Locate the cell with the specified text and output its [x, y] center coordinate. 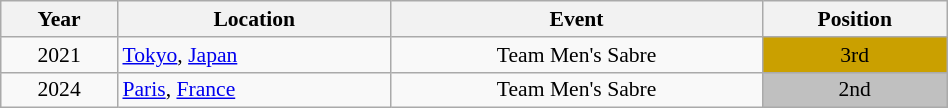
Event [576, 19]
Tokyo, Japan [254, 55]
2nd [854, 90]
2021 [60, 55]
Year [60, 19]
3rd [854, 55]
Position [854, 19]
2024 [60, 90]
Location [254, 19]
Paris, France [254, 90]
